Capture the cell that displays the provided text and extract its (X, Y) central coordinate. 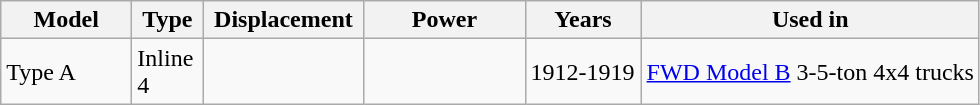
Power (444, 20)
Type A (66, 72)
Displacement (284, 20)
Years (583, 20)
1912-1919 (583, 72)
Used in (810, 20)
Inline 4 (168, 72)
FWD Model B 3-5-ton 4x4 trucks (810, 72)
Type (168, 20)
Model (66, 20)
